Identify which cell holds the provided text, then report its [x, y] central coordinate. 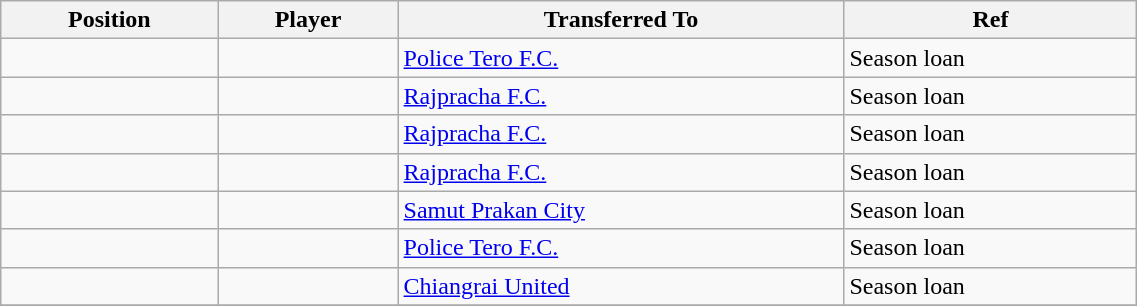
Ref [990, 20]
Position [110, 20]
Player [308, 20]
Chiangrai United [621, 286]
Transferred To [621, 20]
Samut Prakan City [621, 210]
